For the text-containing cell, return its midpoint in [x, y] coordinate format. 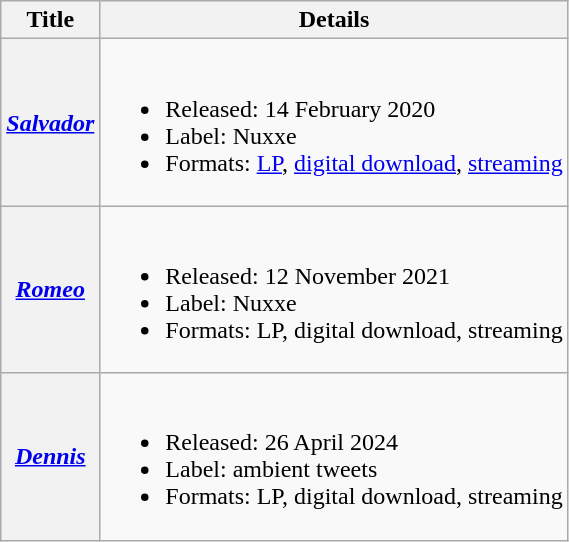
Salvador [50, 122]
Released: 14 February 2020Label: NuxxeFormats: LP, digital download, streaming [334, 122]
Romeo [50, 290]
Details [334, 20]
Released: 12 November 2021Label: NuxxeFormats: LP, digital download, streaming [334, 290]
Title [50, 20]
Released: 26 April 2024Label: ambient tweetsFormats: LP, digital download, streaming [334, 456]
Dennis [50, 456]
